Detect which cell encompasses the target text, then output its (x, y) center coordinate. 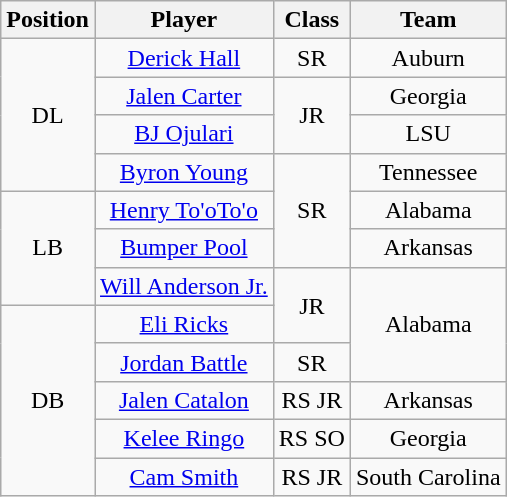
Position (48, 20)
Byron Young (184, 172)
Player (184, 20)
Cam Smith (184, 477)
Auburn (428, 58)
Jordan Battle (184, 362)
Will Anderson Jr. (184, 286)
BJ Ojulari (184, 134)
Derick Hall (184, 58)
DL (48, 115)
Henry To'oTo'o (184, 210)
Bumper Pool (184, 248)
Jalen Carter (184, 96)
South Carolina (428, 477)
LSU (428, 134)
Jalen Catalon (184, 400)
DB (48, 400)
RS SO (312, 438)
Tennessee (428, 172)
Eli Ricks (184, 324)
Class (312, 20)
Kelee Ringo (184, 438)
Team (428, 20)
LB (48, 248)
